Capture the cell that displays the provided text and extract its [x, y] central coordinate. 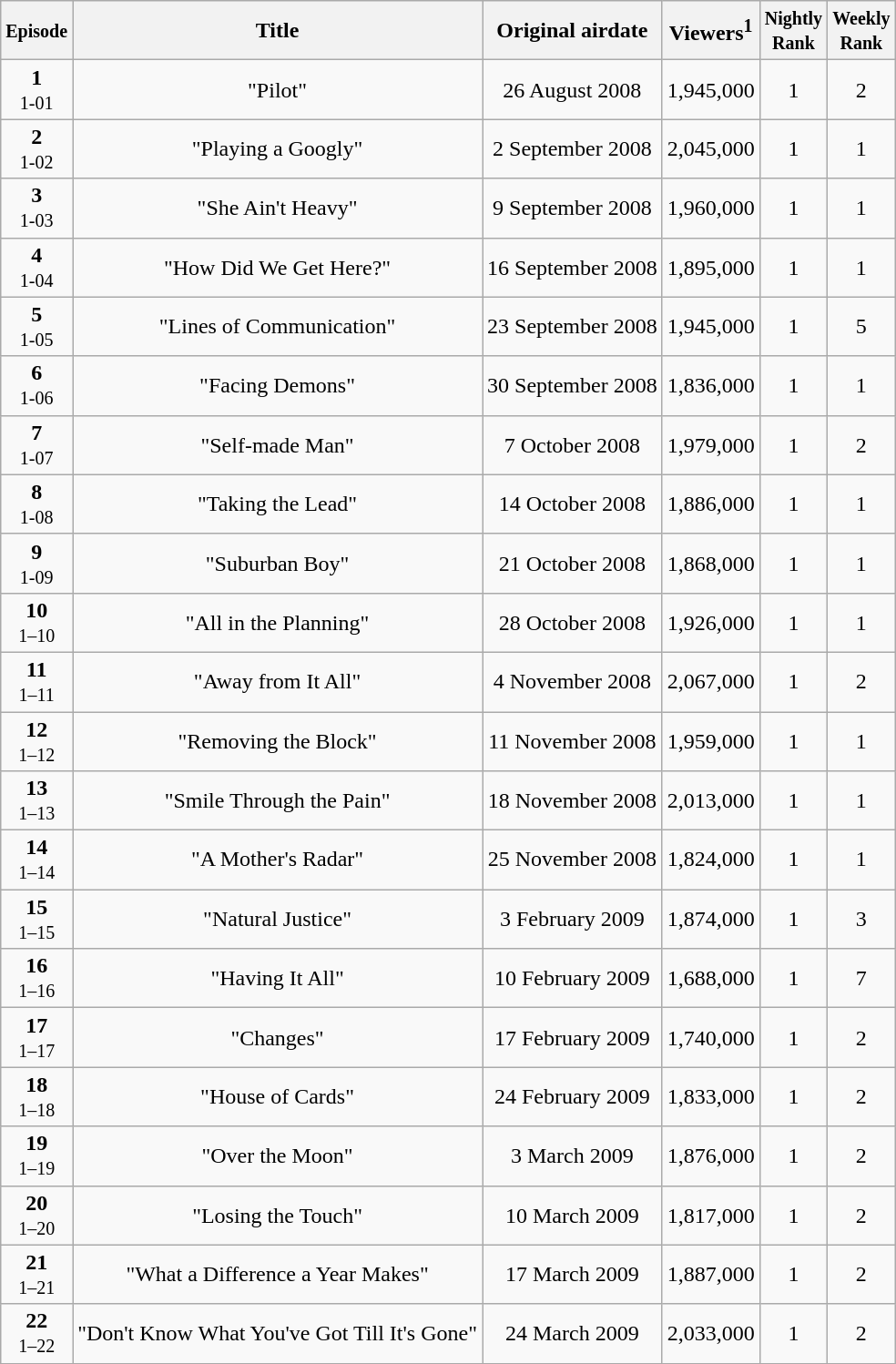
WeeklyRank [861, 31]
"What a Difference a Year Makes" [278, 1275]
1,926,000 [710, 623]
1,740,000 [710, 1038]
1,959,000 [710, 741]
"Removing the Block" [278, 741]
2,033,000 [710, 1333]
71-07 [36, 444]
28 October 2008 [573, 623]
"Natural Justice" [278, 920]
Title [278, 31]
1,836,000 [710, 386]
211–21 [36, 1275]
"Don't Know What You've Got Till It's Gone" [278, 1333]
"House of Cards" [278, 1096]
"Playing a Googly" [278, 149]
171–17 [36, 1038]
Episode [36, 31]
14 October 2008 [573, 504]
1,688,000 [710, 978]
"Over the Moon" [278, 1156]
"Self-made Man" [278, 444]
191–19 [36, 1156]
"Lines of Communication" [278, 326]
"Facing Demons" [278, 386]
1,874,000 [710, 920]
2,045,000 [710, 149]
181–18 [36, 1096]
4 November 2008 [573, 681]
"Losing the Touch" [278, 1215]
"A Mother's Radar" [278, 860]
41-04 [36, 268]
7 October 2008 [573, 444]
1,979,000 [710, 444]
NightlyRank [793, 31]
201–20 [36, 1215]
3 February 2009 [573, 920]
Original airdate [573, 31]
151–15 [36, 920]
11-01 [36, 89]
24 February 2009 [573, 1096]
23 September 2008 [573, 326]
51-05 [36, 326]
31-03 [36, 208]
3 March 2009 [573, 1156]
11 November 2008 [573, 741]
"Away from It All" [278, 681]
221–22 [36, 1333]
3 [861, 920]
"Smile Through the Pain" [278, 801]
21-02 [36, 149]
1,824,000 [710, 860]
101–10 [36, 623]
21 October 2008 [573, 563]
1,895,000 [710, 268]
"How Did We Get Here?" [278, 268]
5 [861, 326]
Viewers1 [710, 31]
30 September 2008 [573, 386]
17 February 2009 [573, 1038]
61-06 [36, 386]
131–13 [36, 801]
18 November 2008 [573, 801]
2,067,000 [710, 681]
161–16 [36, 978]
"Having It All" [278, 978]
25 November 2008 [573, 860]
1,868,000 [710, 563]
"Changes" [278, 1038]
121–12 [36, 741]
"Suburban Boy" [278, 563]
2,013,000 [710, 801]
10 February 2009 [573, 978]
1,887,000 [710, 1275]
"All in the Planning" [278, 623]
1,886,000 [710, 504]
141–14 [36, 860]
1,833,000 [710, 1096]
81-08 [36, 504]
10 March 2009 [573, 1215]
"She Ain't Heavy" [278, 208]
7 [861, 978]
17 March 2009 [573, 1275]
9 September 2008 [573, 208]
16 September 2008 [573, 268]
1,960,000 [710, 208]
24 March 2009 [573, 1333]
2 September 2008 [573, 149]
"Pilot" [278, 89]
91-09 [36, 563]
111–11 [36, 681]
1,876,000 [710, 1156]
"Taking the Lead" [278, 504]
26 August 2008 [573, 89]
1,817,000 [710, 1215]
